Find where the given text appears and provide that cell's center as [X, Y] coordinate. 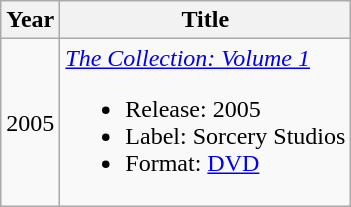
Title [206, 20]
Year [30, 20]
The Collection: Volume 1Release: 2005Label: Sorcery StudiosFormat: DVD [206, 122]
2005 [30, 122]
